Provide the (x, y) coordinate of the cell's center where the given text is located.  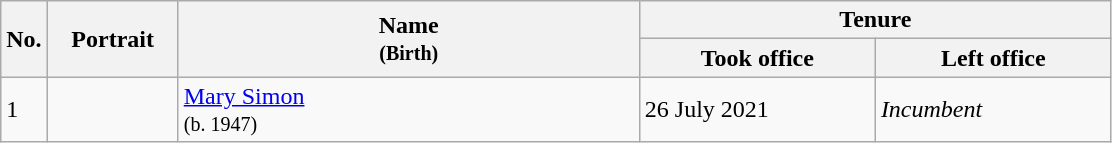
Mary Simon(b. 1947) (408, 110)
1 (24, 110)
No. (24, 39)
Name(Birth) (408, 39)
Portrait (112, 39)
Left office (993, 58)
Took office (757, 58)
26 July 2021 (757, 110)
Tenure (875, 20)
Incumbent (993, 110)
